Determine the [X, Y] coordinate at the center of the cell enclosing the given text.  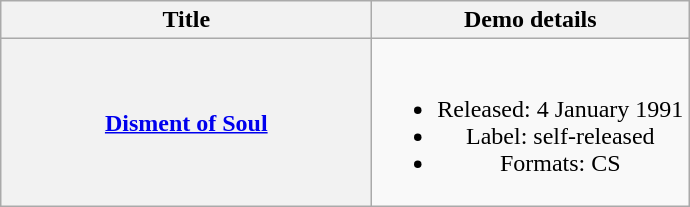
Released: 4 January 1991Label: self-releasedFormats: CS [530, 122]
Title [186, 20]
Disment of Soul [186, 122]
Demo details [530, 20]
